Detect which cell encompasses the target text, then output its (x, y) center coordinate. 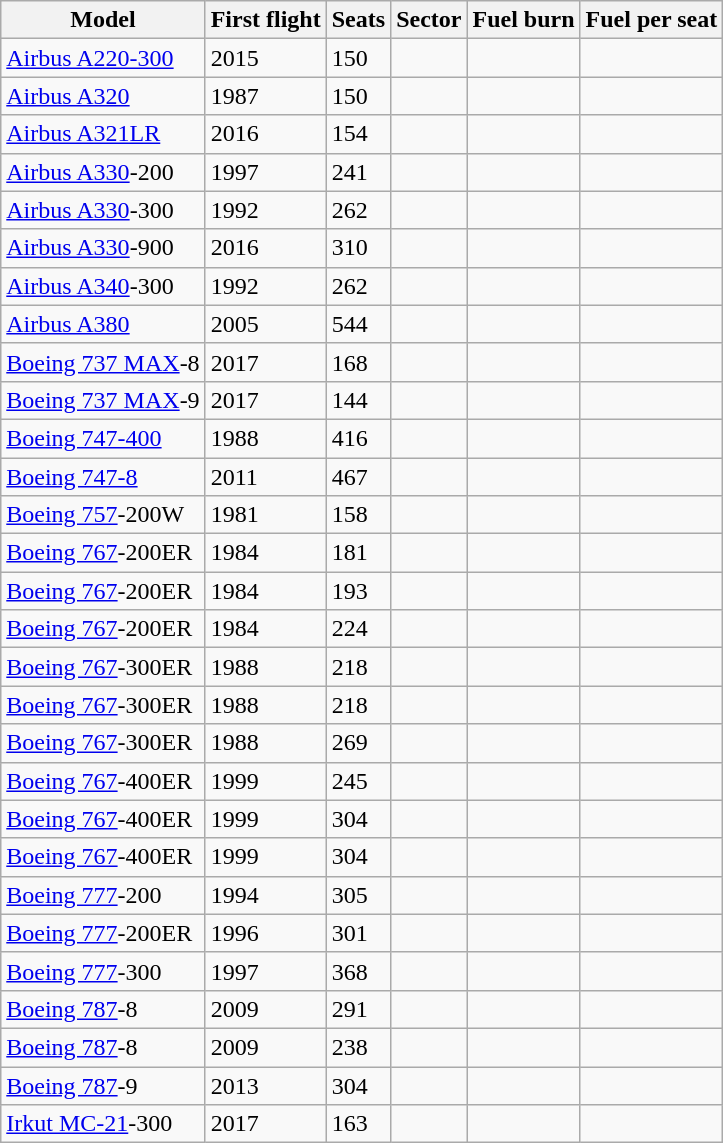
Boeing 747-8 (103, 477)
Boeing 747-400 (103, 438)
193 (358, 591)
241 (358, 172)
238 (358, 1047)
144 (358, 400)
Boeing 757-200W (103, 515)
1996 (266, 933)
245 (358, 781)
158 (358, 515)
Seats (358, 20)
2013 (266, 1085)
291 (358, 1009)
163 (358, 1124)
Boeing 737 MAX-9 (103, 400)
Boeing 777-200 (103, 895)
Boeing 777-300 (103, 971)
Boeing 737 MAX-8 (103, 362)
2005 (266, 324)
Airbus A330-300 (103, 210)
Airbus A320 (103, 96)
Model (103, 20)
1987 (266, 96)
224 (358, 629)
2015 (266, 58)
Fuel per seat (652, 20)
154 (358, 134)
Irkut MC-21-300 (103, 1124)
Airbus A321LR (103, 134)
Sector (429, 20)
Airbus A380 (103, 324)
305 (358, 895)
2011 (266, 477)
310 (358, 248)
301 (358, 933)
Boeing 777-200ER (103, 933)
467 (358, 477)
Boeing 787-9 (103, 1085)
Airbus A340-300 (103, 286)
1994 (266, 895)
416 (358, 438)
Airbus A220-300 (103, 58)
269 (358, 743)
168 (358, 362)
Airbus A330-200 (103, 172)
Fuel burn (524, 20)
368 (358, 971)
First flight (266, 20)
1981 (266, 515)
Airbus A330-900 (103, 248)
181 (358, 553)
544 (358, 324)
